Search for the cell housing the specified text and yield its [X, Y] center coordinate. 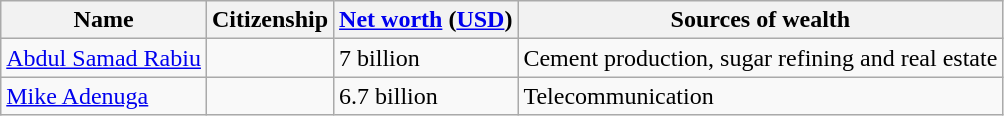
Sources of wealth [760, 20]
6.7 billion [426, 96]
Mike Adenuga [104, 96]
Telecommunication [760, 96]
7 billion [426, 58]
Cement production, sugar refining and real estate [760, 58]
Net worth (USD) [426, 20]
Abdul Samad Rabiu [104, 58]
Citizenship [270, 20]
Name [104, 20]
